Scan for the cell matching the given text and deliver its [x, y] coordinate at center. 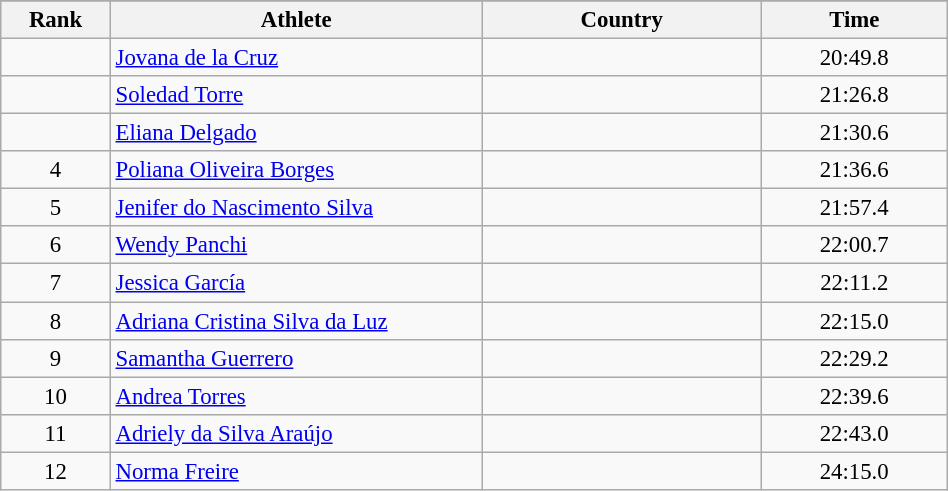
Wendy Panchi [296, 245]
Andrea Torres [296, 396]
Jovana de la Cruz [296, 58]
22:15.0 [854, 321]
21:30.6 [854, 133]
Samantha Guerrero [296, 358]
21:26.8 [854, 95]
5 [56, 208]
Athlete [296, 20]
Adriely da Silva Araújo [296, 433]
Adriana Cristina Silva da Luz [296, 321]
Time [854, 20]
20:49.8 [854, 58]
6 [56, 245]
9 [56, 358]
4 [56, 170]
Eliana Delgado [296, 133]
Soledad Torre [296, 95]
Norma Freire [296, 471]
12 [56, 471]
Jessica García [296, 283]
22:43.0 [854, 433]
Poliana Oliveira Borges [296, 170]
22:39.6 [854, 396]
21:57.4 [854, 208]
11 [56, 433]
Country [622, 20]
22:00.7 [854, 245]
24:15.0 [854, 471]
Rank [56, 20]
Jenifer do Nascimento Silva [296, 208]
8 [56, 321]
21:36.6 [854, 170]
7 [56, 283]
22:11.2 [854, 283]
10 [56, 396]
22:29.2 [854, 358]
